Search for the cell housing the specified text and yield its (X, Y) center coordinate. 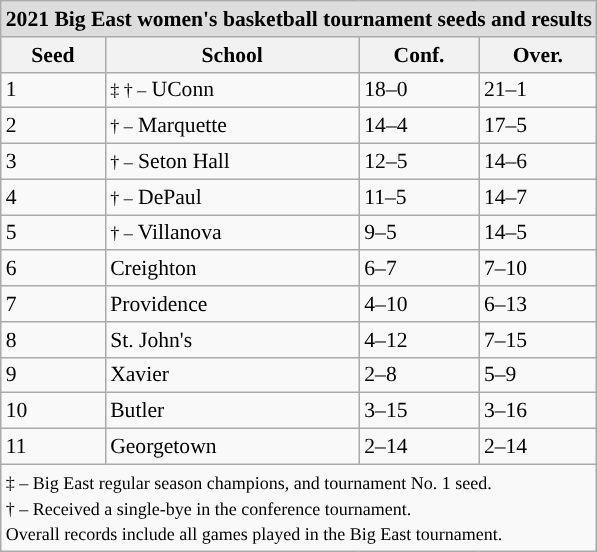
Creighton (232, 269)
St. John's (232, 340)
† – Marquette (232, 126)
2021 Big East women's basketball tournament seeds and results (299, 19)
School (232, 55)
21–1 (538, 90)
Providence (232, 304)
4–12 (419, 340)
12–5 (419, 162)
† – Villanova (232, 233)
5–9 (538, 375)
11 (53, 447)
6 (53, 269)
Conf. (419, 55)
8 (53, 340)
Georgetown (232, 447)
† – DePaul (232, 197)
17–5 (538, 126)
9–5 (419, 233)
14–7 (538, 197)
14–4 (419, 126)
3–15 (419, 411)
3 (53, 162)
5 (53, 233)
1 (53, 90)
6–7 (419, 269)
Seed (53, 55)
2 (53, 126)
18–0 (419, 90)
Over. (538, 55)
4–10 (419, 304)
Xavier (232, 375)
Butler (232, 411)
‡ † – UConn (232, 90)
6–13 (538, 304)
7 (53, 304)
2–8 (419, 375)
14–5 (538, 233)
7–10 (538, 269)
† – Seton Hall (232, 162)
9 (53, 375)
3–16 (538, 411)
14–6 (538, 162)
11–5 (419, 197)
7–15 (538, 340)
10 (53, 411)
4 (53, 197)
